Pinpoint the cell where the given text exists, returning its [X, Y] midpoint coordinate. 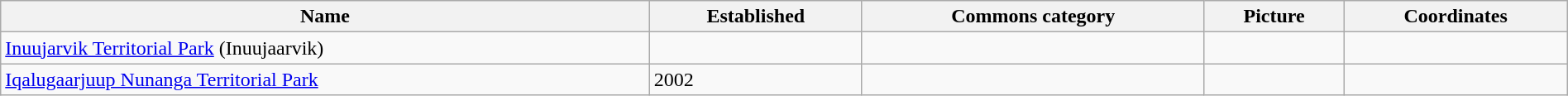
Established [756, 17]
2002 [756, 79]
Picture [1274, 17]
Inuujarvik Territorial Park (Inuujaarvik) [326, 48]
Commons category [1033, 17]
Name [326, 17]
Coordinates [1456, 17]
Iqalugaarjuup Nunanga Territorial Park [326, 79]
